Return the (x, y) coordinate for the center point of the cell that contains the specified text.  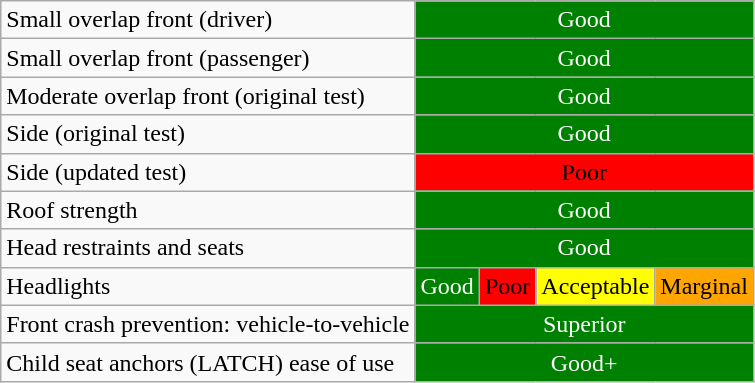
Child seat anchors (LATCH) ease of use (208, 362)
Roof strength (208, 210)
Side (original test) (208, 134)
Small overlap front (driver) (208, 20)
Superior (584, 324)
Side (updated test) (208, 172)
Front crash prevention: vehicle-to-vehicle (208, 324)
Good+ (584, 362)
Small overlap front (passenger) (208, 58)
Marginal (704, 286)
Headlights (208, 286)
Acceptable (596, 286)
Moderate overlap front (original test) (208, 96)
Head restraints and seats (208, 248)
